Return [x, y] of the center of cell containing provided text 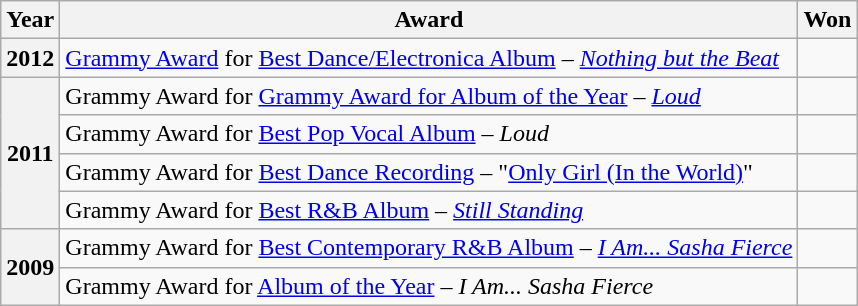
2011 [30, 153]
Grammy Award for Best Dance Recording – "Only Girl (In the World)" [429, 172]
Grammy Award for Grammy Award for Album of the Year – Loud [429, 96]
2012 [30, 58]
Grammy Award for Best Dance/Electronica Album – Nothing but the Beat [429, 58]
Grammy Award for Album of the Year – I Am... Sasha Fierce [429, 286]
Grammy Award for Best R&B Album – Still Standing [429, 210]
Grammy Award for Best Contemporary R&B Album – I Am... Sasha Fierce [429, 248]
Year [30, 20]
Grammy Award for Best Pop Vocal Album – Loud [429, 134]
Award [429, 20]
2009 [30, 267]
Won [828, 20]
